Return the [x, y] coordinate for the center point of the cell that contains the specified text.  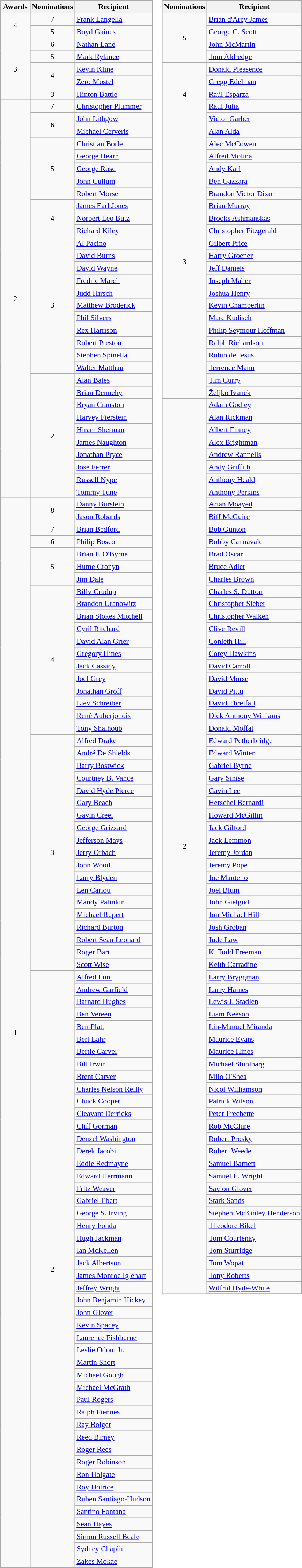
Ralph Fiennes [113, 1412]
Bert Lahr [113, 1039]
Brían F. O'Byrne [113, 554]
Gavin Creel [113, 815]
George C. Scott [255, 32]
Mandy Patinkin [113, 902]
Bertie Carvel [113, 1051]
José Ferrer [113, 467]
Peter Frechette [255, 1114]
Jerry Orbach [113, 852]
Hugh Jackman [113, 1238]
Joshua Henry [255, 293]
Mark Rylance [113, 57]
Larry Haines [255, 989]
Gregory Hines [113, 653]
Samuel Barnett [255, 1163]
David Pittu [255, 691]
Nicol Williamson [255, 1089]
Anthony Heald [255, 480]
Christopher Fitzgerald [255, 231]
Patrick Wilson [255, 1101]
André De Shields [113, 753]
Joel Grey [113, 679]
Rex Harrison [113, 330]
Awards [15, 7]
Brian Murray [255, 206]
Kevin Spacey [113, 1325]
Wilfrid Hyde-White [255, 1288]
Josh Groban [255, 927]
Biff McGuire [255, 517]
Denzel Washington [113, 1139]
Gavin Lee [255, 790]
Kevin Kline [113, 69]
Jeremy Pope [255, 865]
George Rose [113, 169]
Michael McGrath [113, 1387]
Jack Gilford [255, 828]
Philip Bosco [113, 542]
Stephen McKinley Henderson [255, 1213]
Robert Prosky [255, 1139]
Charles S. Dutton [255, 591]
Fredric March [113, 281]
Bruce Adler [255, 567]
Ben Platt [113, 1027]
Christopher Sieber [255, 604]
Boyd Gaines [113, 32]
Frank Langella [113, 19]
George Grizzard [113, 828]
Alex Brightman [255, 442]
Brandon Victor Dixon [255, 193]
Keith Carradine [255, 964]
Billy Crudup [113, 591]
Samuel E. Wright [255, 1176]
Željko Ivanek [255, 392]
Raul Julia [255, 106]
Eddie Redmayne [113, 1163]
Robert Weede [255, 1151]
Stark Sands [255, 1201]
Tony Shalhoub [113, 728]
Gilbert Price [255, 243]
Chuck Cooper [113, 1101]
George S. Irving [113, 1213]
James Naughton [113, 442]
Philip Seymour Hoffman [255, 330]
Edward Herrmann [113, 1176]
Tommy Tune [113, 492]
Henry Fonda [113, 1226]
Roy Dotrice [113, 1487]
Arian Moayed [255, 504]
John Lithgow [113, 119]
Jeremy Jordan [255, 852]
David Burns [113, 256]
Bryan Cranston [113, 405]
Martin Short [113, 1362]
Corey Hawkins [255, 653]
Hinton Battle [113, 94]
David Wayne [113, 268]
Zero Mostel [113, 82]
Charles Nelson Reilly [113, 1089]
Ruben Santiago-Hudson [113, 1499]
Hiram Sherman [113, 430]
Jonathan Groff [113, 691]
Gary Beach [113, 803]
Andrew Rannells [255, 454]
Alec McCowen [255, 144]
Savion Glover [255, 1188]
Brian Stokes Mitchell [113, 616]
Jack Cassidy [113, 666]
Ralph Richardson [255, 343]
Harvey Fierstein [113, 417]
John Wood [113, 865]
Brent Carver [113, 1077]
Brad Oscar [255, 554]
Andrew Garfield [113, 989]
Joseph Maher [255, 281]
Derek Jacobi [113, 1151]
Reed Birney [113, 1437]
John Benjamin Hickey [113, 1300]
Lewis J. Stadlen [255, 1002]
Maurice Hines [255, 1051]
Laurence Fishburne [113, 1338]
Michael Stuhlbarg [255, 1064]
Edward Petherbridge [255, 741]
Ben Vereen [113, 1014]
Donald Pleasence [255, 69]
Leslie Odom Jr. [113, 1350]
Roger Rees [113, 1449]
Cleavant Derricks [113, 1114]
Adam Godley [255, 405]
René Auberjonois [113, 716]
Richard Burton [113, 927]
Nathan Lane [113, 44]
Harry Groener [255, 256]
Michael Rupert [113, 915]
Howard McGillin [255, 815]
Michael Cerveris [113, 131]
John Glover [113, 1312]
James Monroe Iglehart [113, 1275]
Ian McKellen [113, 1250]
K. Todd Freeman [255, 952]
Jason Robards [113, 517]
Brian Dennehy [113, 392]
David Threlfall [255, 703]
Robin de Jesús [255, 355]
Andy Griffith [255, 467]
Maurice Evans [255, 1039]
Norbert Leo Butz [113, 218]
Cyril Ritchard [113, 629]
Victor Garber [255, 119]
Larry Blyden [113, 878]
Alfred Lunt [113, 977]
David Alan Grier [113, 641]
Jim Dale [113, 579]
Judd Hirsch [113, 293]
Fritz Weaver [113, 1188]
Rob McClure [255, 1126]
Robert Preston [113, 343]
Jeffrey Wright [113, 1288]
Russell Nype [113, 480]
Donald Moffat [255, 728]
Joe Mantello [255, 878]
Tom Aldredge [255, 57]
Milo O'Shea [255, 1077]
Albert Finney [255, 430]
David Carroll [255, 666]
Dick Anthony Williams [255, 716]
Sydney Chaplin [113, 1549]
Brandon Uranowitz [113, 604]
Alan Rickman [255, 417]
John Cullum [113, 181]
Tom Wopat [255, 1263]
Roger Bart [113, 952]
Christian Borle [113, 144]
Anthony Perkins [255, 492]
Simon Russell Beale [113, 1537]
Gabriel Byrne [255, 765]
John Gielgud [255, 902]
Tim Curry [255, 380]
Marc Kudisch [255, 318]
Phil Silvers [113, 318]
Zakes Mokae [113, 1561]
George Hearn [113, 156]
Larry Bryggman [255, 977]
Jeff Daniels [255, 268]
Ray Bolger [113, 1425]
Alfred Drake [113, 741]
Charles Brown [255, 579]
Jack Lemmon [255, 840]
Brian Bedford [113, 529]
Courtney B. Vance [113, 778]
Theodore Bikel [255, 1226]
Santino Fontana [113, 1511]
Stephen Spinella [113, 355]
David Morse [255, 679]
Bobby Cannavale [255, 542]
Scott Wise [113, 964]
Barry Bostwick [113, 765]
Andy Karl [255, 169]
David Hyde Pierce [113, 790]
Hume Cronyn [113, 567]
Herschel Bernardi [255, 803]
Gary Sinise [255, 778]
Barnard Hughes [113, 1002]
Edward Winter [255, 753]
Jack Albertson [113, 1263]
Matthew Broderick [113, 305]
Danny Burstein [113, 504]
Paul Rogers [113, 1400]
James Earl Jones [113, 206]
Joel Blum [255, 890]
Bob Gunton [255, 529]
Raúl Esparza [255, 94]
Gabriel Ebert [113, 1201]
Robert Morse [113, 193]
Tony Roberts [255, 1275]
Alfred Molina [255, 156]
Kevin Chamberlin [255, 305]
Liam Neeson [255, 1014]
Walter Matthau [113, 368]
Alan Bates [113, 380]
Brian d'Arcy James [255, 19]
Terrence Mann [255, 368]
Jonathan Pryce [113, 454]
Bill Irwin [113, 1064]
Jude Law [255, 940]
1 [15, 1033]
Clive Revill [255, 629]
Ron Holgate [113, 1474]
Robert Sean Leonard [113, 940]
Cliff Gorman [113, 1126]
Ben Gazzara [255, 181]
Jon Michael Hill [255, 915]
Len Cariou [113, 890]
Jefferson Mays [113, 840]
Alan Alda [255, 131]
Tom Sturridge [255, 1250]
Gregg Edelman [255, 82]
Al Pacino [113, 243]
Brooks Ashmanskas [255, 218]
Richard Kiley [113, 231]
Tom Courtenay [255, 1238]
John McMartin [255, 44]
Christopher Walken [255, 616]
Christopher Plummer [113, 106]
Liev Schreiber [113, 703]
Sean Hayes [113, 1524]
Roger Robinson [113, 1462]
Conleth Hill [255, 641]
8 [52, 510]
Lin-Manuel Miranda [255, 1027]
Michael Gough [113, 1375]
